Provide the (X, Y) coordinate of the cell's center where the given text is located.  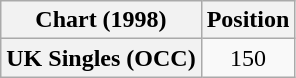
Position (248, 20)
Chart (1998) (101, 20)
150 (248, 58)
UK Singles (OCC) (101, 58)
